From the cell containing the given text, extract its center point as (X, Y) coordinate. 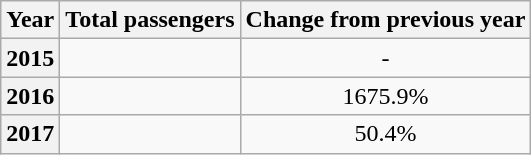
2016 (30, 96)
2015 (30, 58)
Year (30, 20)
- (386, 58)
1675.9% (386, 96)
50.4% (386, 134)
Total passengers (150, 20)
2017 (30, 134)
Change from previous year (386, 20)
